From the cell containing the given text, extract its center point as [x, y] coordinate. 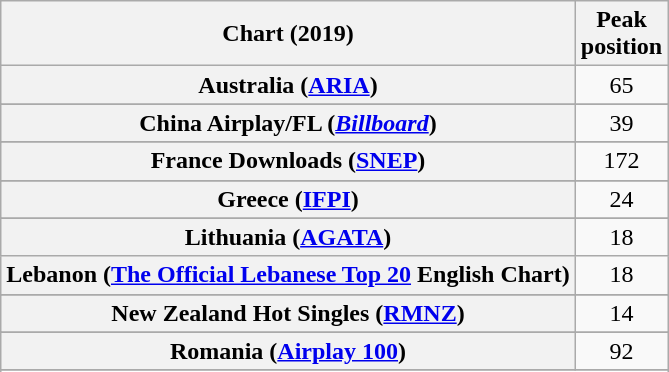
172 [621, 161]
Lithuania (AGATA) [288, 237]
14 [621, 313]
39 [621, 123]
Peakposition [621, 34]
Australia (ARIA) [288, 85]
France Downloads (SNEP) [288, 161]
Lebanon (The Official Lebanese Top 20 English Chart) [288, 275]
65 [621, 85]
New Zealand Hot Singles (RMNZ) [288, 313]
92 [621, 351]
24 [621, 199]
China Airplay/FL (Billboard) [288, 123]
Greece (IFPI) [288, 199]
Chart (2019) [288, 34]
Romania (Airplay 100) [288, 351]
